Provide the [x, y] coordinate of the cell's center where the given text is located.  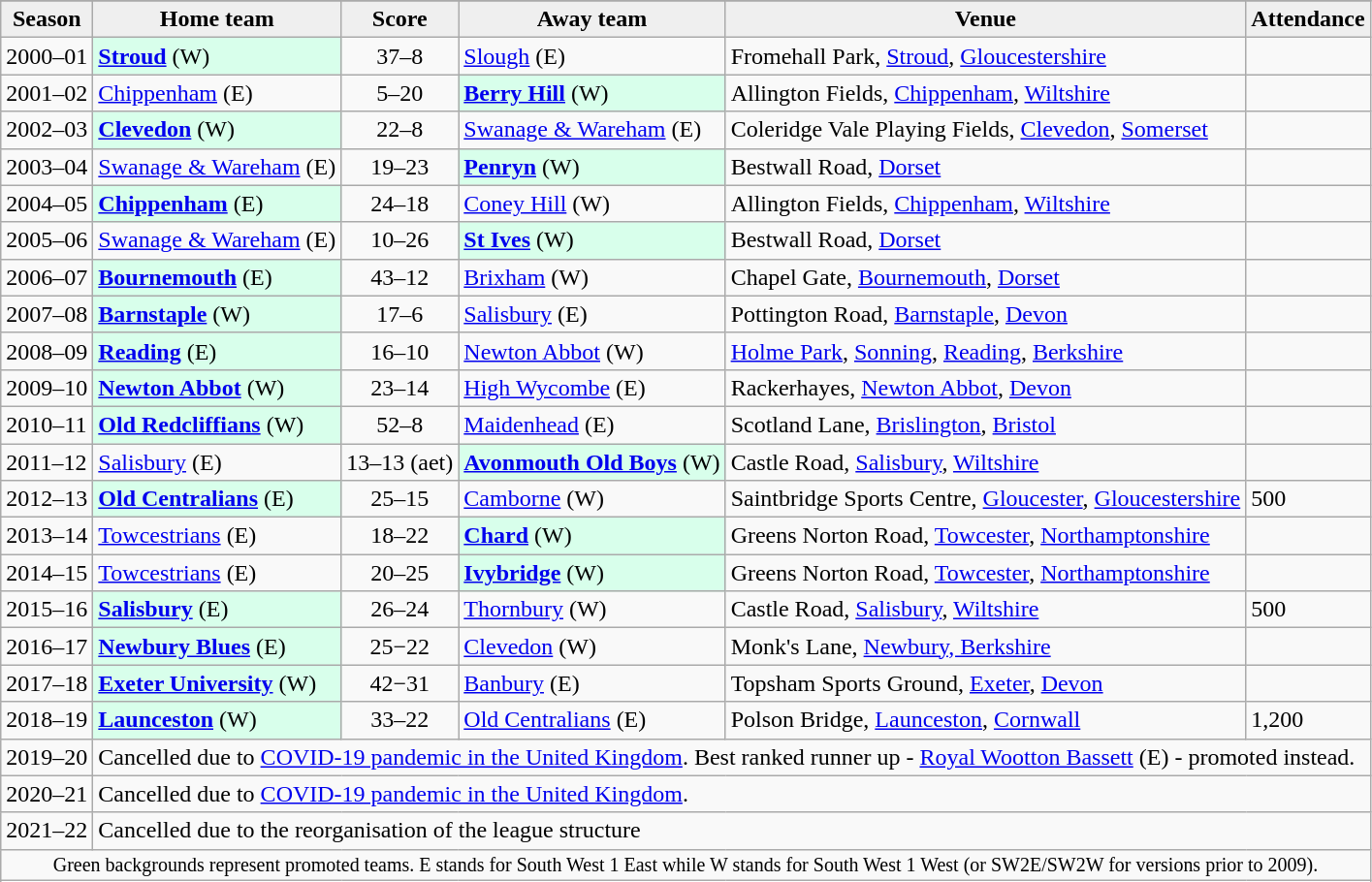
Banbury (E) [591, 683]
2019–20 [47, 757]
42−31 [399, 683]
Coney Hill (W) [591, 204]
Cancelled due to COVID-19 pandemic in the United Kingdom. [731, 794]
5–20 [399, 93]
2016–17 [47, 646]
Ivybridge (W) [591, 573]
Topsham Sports Ground, Exeter, Devon [985, 683]
16–10 [399, 351]
2010–11 [47, 425]
2006–07 [47, 277]
Chard (W) [591, 536]
St Ives (W) [591, 240]
2007–08 [47, 314]
Home team [217, 19]
Saintbridge Sports Centre, Gloucester, Gloucestershire [985, 499]
Brixham (W) [591, 277]
13–13 (aet) [399, 462]
Newbury Blues (E) [217, 646]
26–24 [399, 610]
Score [399, 19]
Old Redcliffians (W) [217, 425]
Pottington Road, Barnstaple, Devon [985, 314]
2009–10 [47, 388]
2004–05 [47, 204]
20–25 [399, 573]
33–22 [399, 720]
25−22 [399, 646]
2001–02 [47, 93]
2015–16 [47, 610]
2018–19 [47, 720]
10–26 [399, 240]
Venue [985, 19]
2003–04 [47, 167]
Polson Bridge, Launceston, Cornwall [985, 720]
Scotland Lane, Brislington, Bristol [985, 425]
37–8 [399, 56]
2000–01 [47, 56]
Maidenhead (E) [591, 425]
Cancelled due to the reorganisation of the league structure [731, 831]
High Wycombe (E) [591, 388]
Exeter University (W) [217, 683]
Rackerhayes, Newton Abbot, Devon [985, 388]
2020–21 [47, 794]
22–8 [399, 130]
52–8 [399, 425]
17–6 [399, 314]
Stroud (W) [217, 56]
24–18 [399, 204]
Fromehall Park, Stroud, Gloucestershire [985, 56]
Monk's Lane, Newbury, Berkshire [985, 646]
23–14 [399, 388]
Holme Park, Sonning, Reading, Berkshire [985, 351]
Reading (E) [217, 351]
Bournemouth (E) [217, 277]
Camborne (W) [591, 499]
Chapel Gate, Bournemouth, Dorset [985, 277]
Penryn (W) [591, 167]
Berry Hill (W) [591, 93]
Slough (E) [591, 56]
43–12 [399, 277]
Thornbury (W) [591, 610]
25–15 [399, 499]
Launceston (W) [217, 720]
Barnstaple (W) [217, 314]
Coleridge Vale Playing Fields, Clevedon, Somerset [985, 130]
Cancelled due to COVID-19 pandemic in the United Kingdom. Best ranked runner up - Royal Wootton Bassett (E) - promoted instead. [731, 757]
Attendance [1308, 19]
2013–14 [47, 536]
2014–15 [47, 573]
2002–03 [47, 130]
2017–18 [47, 683]
19–23 [399, 167]
2011–12 [47, 462]
Season [47, 19]
2021–22 [47, 831]
Avonmouth Old Boys (W) [591, 462]
1,200 [1308, 720]
2005–06 [47, 240]
18–22 [399, 536]
2008–09 [47, 351]
Away team [591, 19]
2012–13 [47, 499]
